For the text-containing cell, return its midpoint in [x, y] coordinate format. 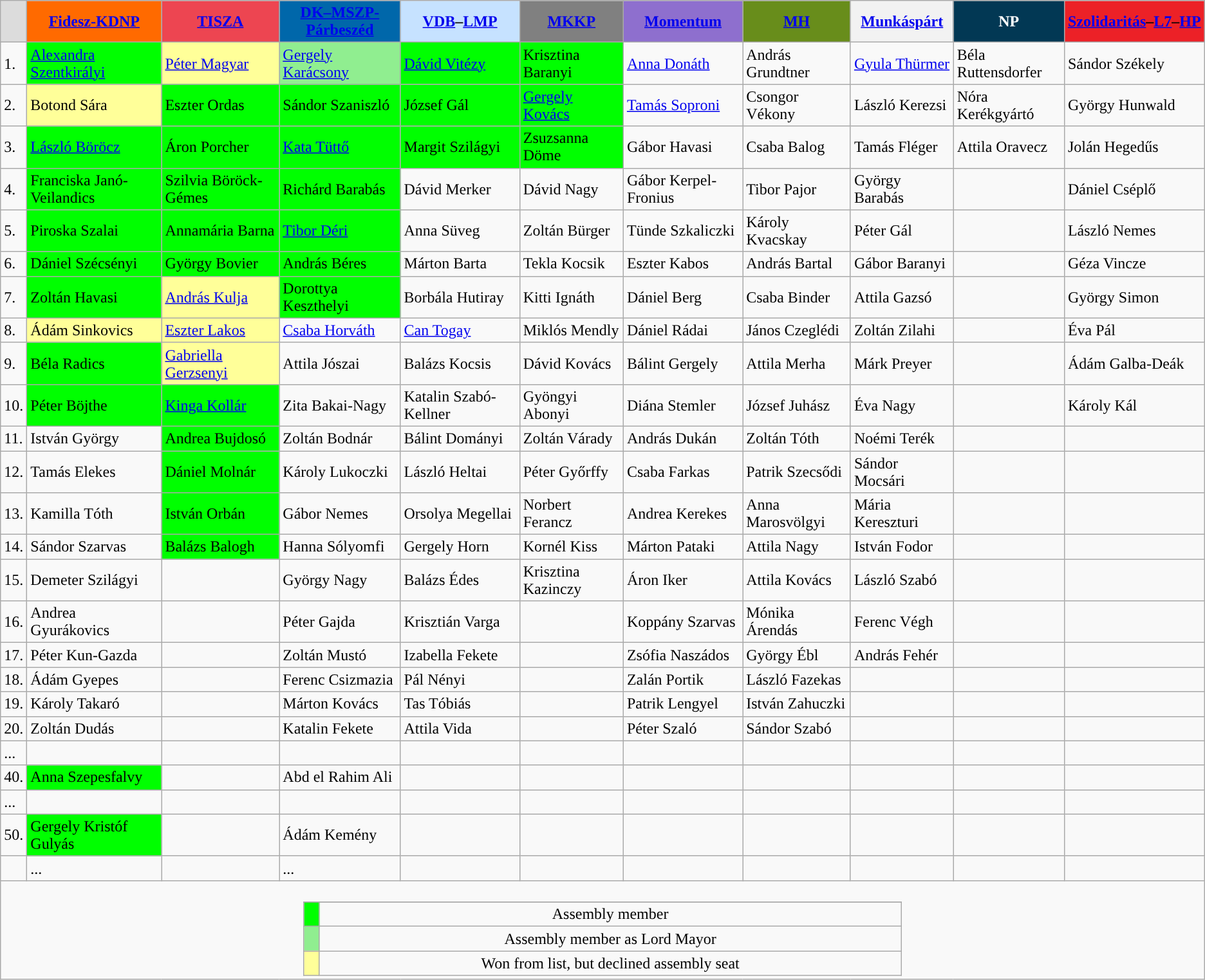
19. [14, 704]
Csaba Balog [797, 147]
Dorottya Keszthelyi [340, 297]
Dániel Cséplő [1134, 189]
Béla Ruttensdorfer [1009, 63]
Zoltán Várady [572, 438]
Bálint Dományi [460, 438]
András Kulja [220, 297]
László Böröcz [94, 147]
Zoltán Bodnár [340, 438]
József Juhász [797, 405]
17. [14, 655]
Tamás Elekes [94, 471]
András Fehér [902, 655]
16. [14, 622]
László Kerezsi [902, 106]
Piroska Szalai [94, 230]
Nóra Kerékgyártó [1009, 106]
Mária Kereszturi [902, 513]
40. [14, 777]
Attila Gazsó [902, 297]
Béla Radics [94, 363]
3. [14, 147]
Dávid Nagy [572, 189]
Annamária Barna [220, 230]
5. [14, 230]
Katalin Fekete [340, 728]
Attila Nagy [797, 547]
György Bovier [220, 264]
István Fodor [902, 547]
Áron Iker [682, 580]
István Zahuczki [797, 704]
Márton Kovács [340, 704]
Péter Szaló [682, 728]
Szilvia Böröck-Gémes [220, 189]
Sándor Szaniszló [340, 106]
Botond Sára [94, 106]
VDB–LMP [460, 22]
Ádám Gyepes [94, 680]
Orsolya Megellai [460, 513]
Richárd Barabás [340, 189]
Hanna Sólyomfi [340, 547]
Kamilla Tóth [94, 513]
Sándor Székely [1134, 63]
Péter Kun-Gazda [94, 655]
Borbála Hutiray [460, 297]
Sándor Mocsári [902, 471]
Tamás Soproni [682, 106]
Can Togay [460, 330]
Kinga Kollár [220, 405]
Csaba Farkas [682, 471]
István Orbán [220, 513]
Eszter Ordas [220, 106]
Csongor Vékony [797, 106]
Jolán Hegedűs [1134, 147]
Gergely Kristóf Gulyás [94, 835]
László Nemes [1134, 230]
13. [14, 513]
Éva Nagy [902, 405]
Fidesz-KDNP [94, 22]
Károly Lukoczki [340, 471]
Anna Szepesfalvy [94, 777]
Zoltán Bürger [572, 230]
Tamás Fléger [902, 147]
László Heltai [460, 471]
György Ébl [797, 655]
Anna Marosvölgyi [797, 513]
György Hunwald [1134, 106]
Attila Merha [797, 363]
Dániel Molnár [220, 471]
Károly Kvacskay [797, 230]
György Simon [1134, 297]
Zita Bakai-Nagy [340, 405]
Ferenc Csizmazia [340, 680]
Kata Tüttő [340, 147]
Ádám Galba-Deák [1134, 363]
Assembly member [610, 914]
NP [1009, 22]
Norbert Ferancz [572, 513]
Károly Takaró [94, 704]
1. [14, 63]
Zoltán Havasi [94, 297]
9. [14, 363]
50. [14, 835]
László Fazekas [797, 680]
Kitti Ignáth [572, 297]
Gábor Havasi [682, 147]
Bálint Gergely [682, 363]
Gábor Nemes [340, 513]
10. [14, 405]
MKKP [572, 22]
Ádám Kemény [340, 835]
Tas Tóbiás [460, 704]
Éva Pál [1134, 330]
Pál Nényi [460, 680]
Zoltán Mustó [340, 655]
Tibor Déri [340, 230]
Assembly member as Lord Mayor [610, 939]
Attila Oravecz [1009, 147]
Péter Győrffy [572, 471]
Attila Vida [460, 728]
Demeter Szilágyi [94, 580]
Gergely Kovács [572, 106]
MH [797, 22]
Munkáspárt [902, 22]
Géza Vincze [1134, 264]
Diána Stemler [682, 405]
Dávid Vitézy [460, 63]
Balázs Édes [460, 580]
Franciska Janó-Veilandics [94, 189]
8. [14, 330]
Izabella Fekete [460, 655]
Patrik Szecsődi [797, 471]
Gergely Karácsony [340, 63]
István György [94, 438]
Krisztina Kazinczy [572, 580]
Károly Kál [1134, 405]
Eszter Lakos [220, 330]
Patrik Lengyel [682, 704]
18. [14, 680]
András Béres [340, 264]
Áron Porcher [220, 147]
11. [14, 438]
Attila Kovács [797, 580]
Ferenc Végh [902, 622]
András Grundtner [797, 63]
Márton Pataki [682, 547]
Zalán Portik [682, 680]
Sándor Szarvas [94, 547]
Gyöngyi Abonyi [572, 405]
Andrea Gyurákovics [94, 622]
14. [14, 547]
Dániel Rádai [682, 330]
József Gál [460, 106]
Anna Süveg [460, 230]
Márk Preyer [902, 363]
Péter Magyar [220, 63]
György Nagy [340, 580]
Dániel Berg [682, 297]
Andrea Kerekes [682, 513]
Gábor Baranyi [902, 264]
20. [14, 728]
Csaba Binder [797, 297]
Dávid Merker [460, 189]
Abd el Rahim Ali [340, 777]
Anna Donáth [682, 63]
Márton Barta [460, 264]
Tekla Kocsik [572, 264]
Péter Böjthe [94, 405]
Gabriella Gerzsenyi [220, 363]
Krisztián Varga [460, 622]
Dávid Kovács [572, 363]
Zoltán Tóth [797, 438]
Mónika Árendás [797, 622]
Attila Jószai [340, 363]
Noémi Terék [902, 438]
Kornél Kiss [572, 547]
Tibor Pajor [797, 189]
6. [14, 264]
TISZA [220, 22]
Won from list, but declined assembly seat [610, 963]
Sándor Szabó [797, 728]
András Dukán [682, 438]
Gergely Horn [460, 547]
Koppány Szarvas [682, 622]
Zoltán Dudás [94, 728]
Gyula Thürmer [902, 63]
12. [14, 471]
7. [14, 297]
Miklós Mendly [572, 330]
András Bartal [797, 264]
László Szabó [902, 580]
Katalin Szabó-Kellner [460, 405]
Péter Gál [902, 230]
2. [14, 106]
Zsuzsanna Döme [572, 147]
Balázs Kocsis [460, 363]
Gábor Kerpel-Fronius [682, 189]
DK–MSZP-Párbeszéd [340, 22]
Krisztina Baranyi [572, 63]
Péter Gajda [340, 622]
Zoltán Zilahi [902, 330]
Szolidaritás–L7–HP [1134, 22]
Zsófia Naszádos [682, 655]
János Czeglédi [797, 330]
Ádám Sinkovics [94, 330]
15. [14, 580]
Momentum [682, 22]
Csaba Horváth [340, 330]
Dániel Szécsényi [94, 264]
Balázs Balogh [220, 547]
Margit Szilágyi [460, 147]
Alexandra Szentkirályi [94, 63]
Tünde Szkaliczki [682, 230]
Assembly member Assembly member as Lord Mayor Won from list, but declined assembly seat [602, 930]
Eszter Kabos [682, 264]
Andrea Bujdosó [220, 438]
4. [14, 189]
György Barabás [902, 189]
